Return (X, Y) of the center of cell containing provided text 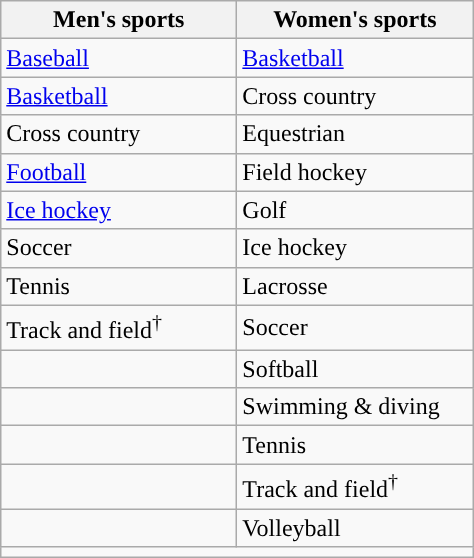
Men's sports (119, 20)
Women's sports (355, 20)
Baseball (119, 58)
Football (119, 172)
Equestrian (355, 134)
Volleyball (355, 528)
Lacrosse (355, 286)
Swimming & diving (355, 407)
Softball (355, 369)
Golf (355, 210)
Field hockey (355, 172)
